Detect which cell encompasses the target text, then output its (x, y) center coordinate. 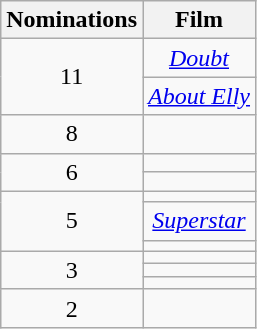
Nominations (72, 20)
Superstar (198, 221)
5 (72, 221)
Film (198, 20)
11 (72, 77)
8 (72, 134)
Doubt (198, 58)
2 (72, 308)
About Elly (198, 96)
3 (72, 270)
6 (72, 172)
